Capture the cell that displays the provided text and extract its (X, Y) central coordinate. 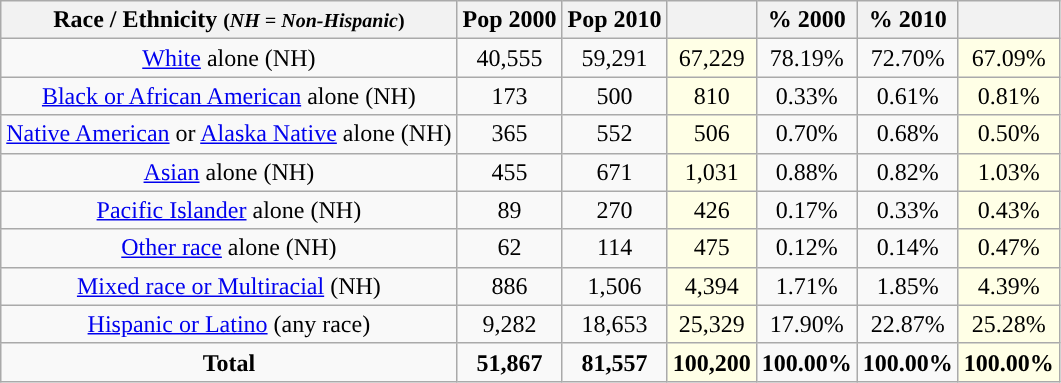
1,031 (712, 172)
100,200 (712, 362)
810 (712, 96)
67,229 (712, 58)
Other race alone (NH) (229, 248)
89 (510, 210)
Total (229, 362)
25,329 (712, 324)
Asian alone (NH) (229, 172)
78.19% (806, 58)
Pop 2000 (510, 20)
17.90% (806, 324)
Pop 2010 (614, 20)
0.82% (908, 172)
114 (614, 248)
506 (712, 134)
0.61% (908, 96)
0.17% (806, 210)
1.03% (1008, 172)
270 (614, 210)
552 (614, 134)
Black or African American alone (NH) (229, 96)
59,291 (614, 58)
% 2000 (806, 20)
426 (712, 210)
0.68% (908, 134)
Pacific Islander alone (NH) (229, 210)
Native American or Alaska Native alone (NH) (229, 134)
22.87% (908, 324)
886 (510, 286)
0.12% (806, 248)
0.88% (806, 172)
1.71% (806, 286)
62 (510, 248)
0.14% (908, 248)
Race / Ethnicity (NH = Non-Hispanic) (229, 20)
1,506 (614, 286)
Hispanic or Latino (any race) (229, 324)
25.28% (1008, 324)
67.09% (1008, 58)
173 (510, 96)
4,394 (712, 286)
4.39% (1008, 286)
% 2010 (908, 20)
500 (614, 96)
671 (614, 172)
40,555 (510, 58)
9,282 (510, 324)
0.81% (1008, 96)
Mixed race or Multiracial (NH) (229, 286)
455 (510, 172)
0.43% (1008, 210)
White alone (NH) (229, 58)
51,867 (510, 362)
1.85% (908, 286)
475 (712, 248)
72.70% (908, 58)
0.50% (1008, 134)
0.47% (1008, 248)
81,557 (614, 362)
0.70% (806, 134)
365 (510, 134)
18,653 (614, 324)
